For the text-containing cell, return its midpoint in [x, y] coordinate format. 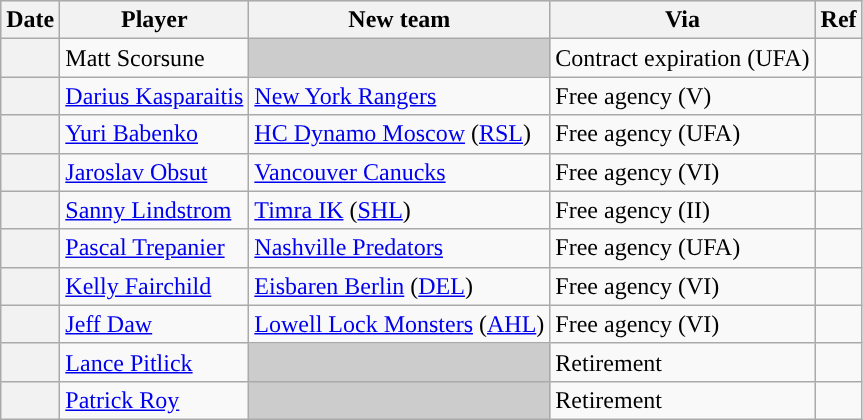
Date [30, 20]
Ref [838, 20]
Matt Scorsune [154, 58]
Free agency (II) [682, 210]
Nashville Predators [400, 248]
Timra IK (SHL) [400, 210]
Vancouver Canucks [400, 172]
New team [400, 20]
Sanny Lindstrom [154, 210]
Jaroslav Obsut [154, 172]
Patrick Roy [154, 400]
Eisbaren Berlin (DEL) [400, 286]
Yuri Babenko [154, 134]
Pascal Trepanier [154, 248]
HC Dynamo Moscow (RSL) [400, 134]
Lance Pitlick [154, 362]
Lowell Lock Monsters (AHL) [400, 324]
Kelly Fairchild [154, 286]
Darius Kasparaitis [154, 96]
Contract expiration (UFA) [682, 58]
Jeff Daw [154, 324]
Via [682, 20]
Free agency (V) [682, 96]
Player [154, 20]
New York Rangers [400, 96]
